From the cell containing the given text, extract its center point as [X, Y] coordinate. 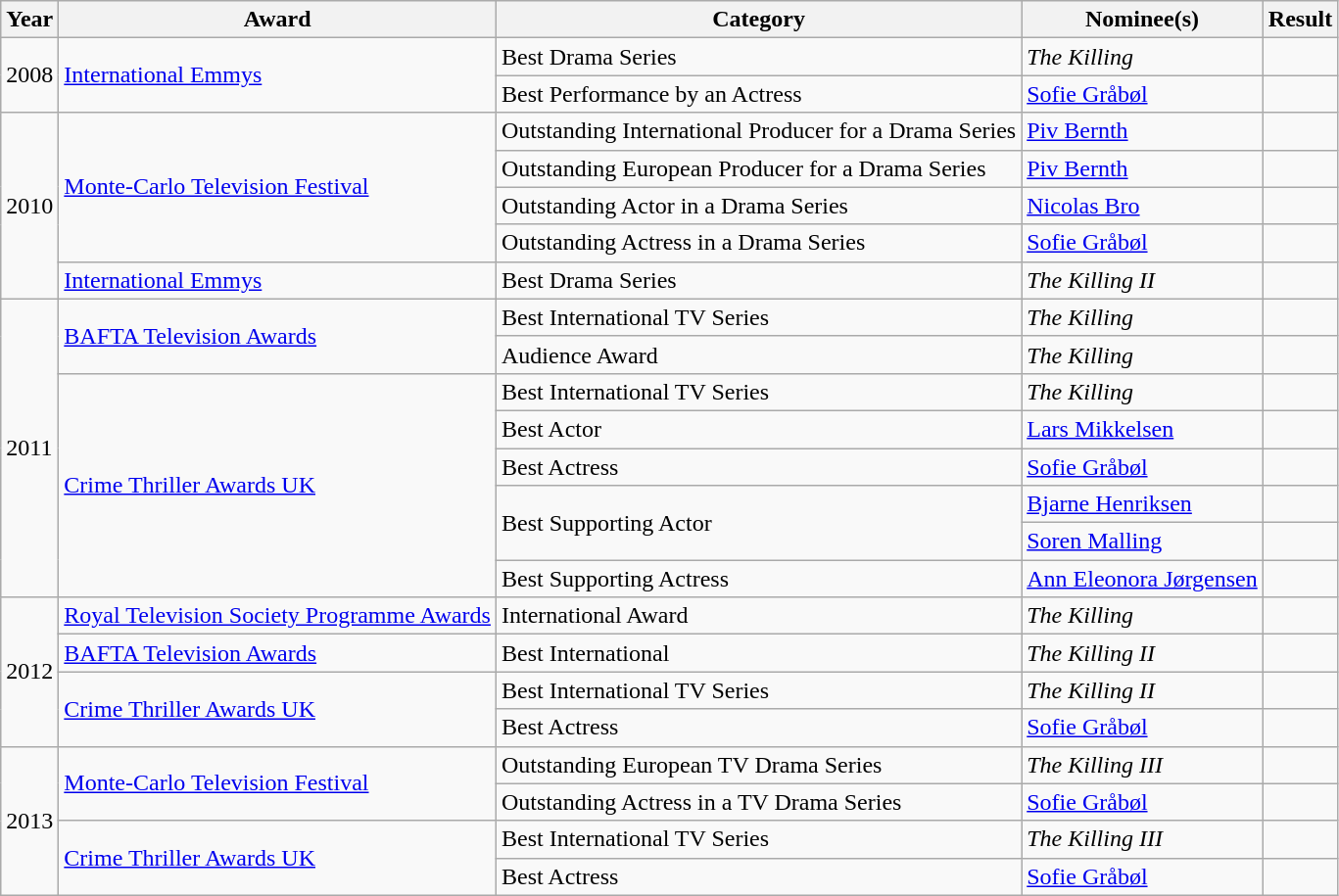
Outstanding European TV Drama Series [758, 765]
Outstanding Actress in a TV Drama Series [758, 802]
Soren Malling [1142, 542]
Outstanding Actor in a Drama Series [758, 206]
Best Actor [758, 429]
Nominee(s) [1142, 20]
Outstanding Actress in a Drama Series [758, 243]
Ann Eleonora Jørgensen [1142, 579]
Best Supporting Actor [758, 523]
Result [1300, 20]
2010 [29, 206]
2012 [29, 672]
2011 [29, 448]
Best Performance by an Actress [758, 94]
2008 [29, 75]
Lars Mikkelsen [1142, 429]
Best International [758, 653]
Category [758, 20]
Outstanding European Producer for a Drama Series [758, 168]
Outstanding International Producer for a Drama Series [758, 131]
Nicolas Bro [1142, 206]
International Award [758, 616]
Best Supporting Actress [758, 579]
Year [29, 20]
Royal Television Society Programme Awards [278, 616]
Award [278, 20]
Bjarne Henriksen [1142, 504]
Audience Award [758, 354]
2013 [29, 821]
